Scan for the cell matching the given text and deliver its (x, y) coordinate at center. 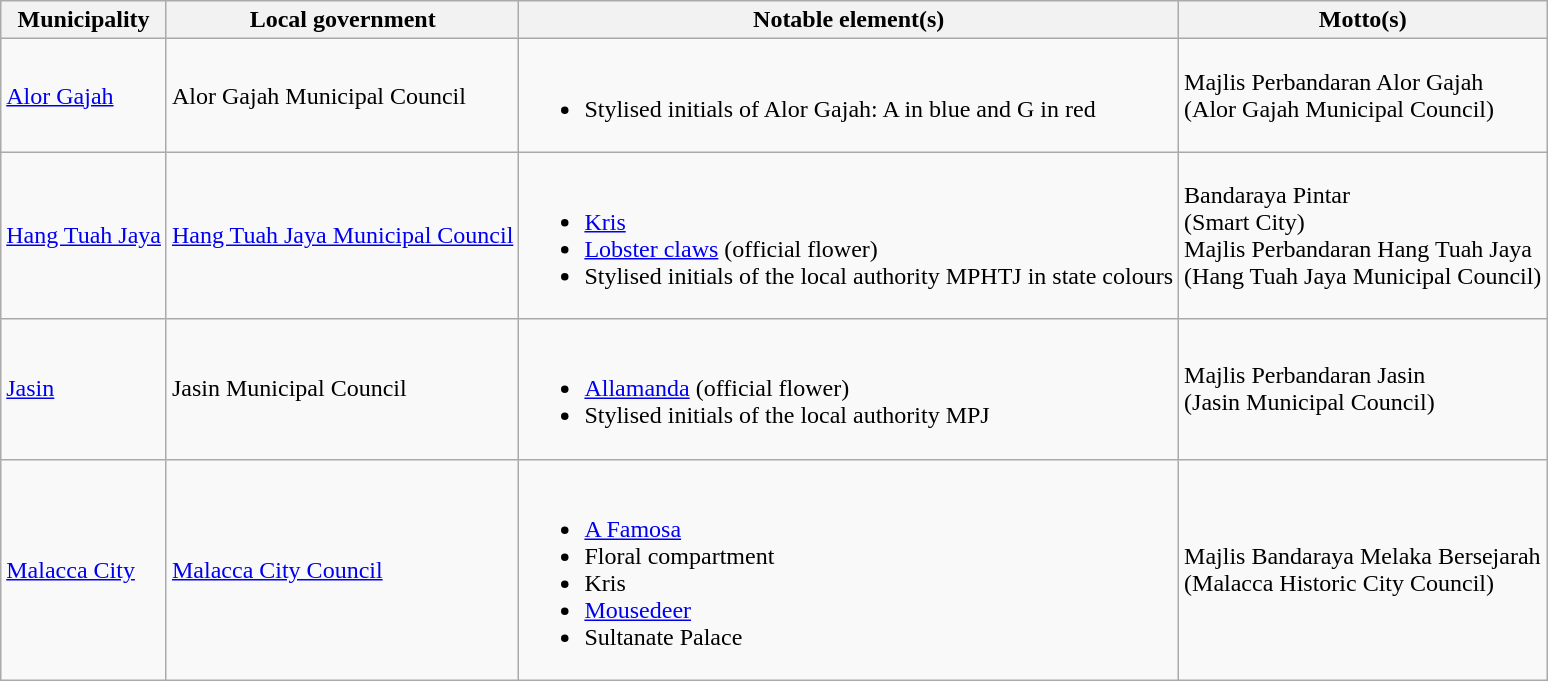
Motto(s) (1363, 20)
Notable element(s) (849, 20)
A FamosaFloral compartmentKrisMousedeerSultanate Palace (849, 570)
Jasin (84, 389)
Municipality (84, 20)
Allamanda (official flower)Stylised initials of the local authority MPJ (849, 389)
Hang Tuah Jaya Municipal Council (342, 236)
Majlis Bandaraya Melaka Bersejarah(Malacca Historic City Council) (1363, 570)
Local government (342, 20)
Stylised initials of Alor Gajah: A in blue and G in red (849, 96)
Bandaraya Pintar(Smart City)Majlis Perbandaran Hang Tuah Jaya(Hang Tuah Jaya Municipal Council) (1363, 236)
Majlis Perbandaran Jasin(Jasin Municipal Council) (1363, 389)
Majlis Perbandaran Alor Gajah(Alor Gajah Municipal Council) (1363, 96)
KrisLobster claws (official flower)Stylised initials of the local authority MPHTJ in state colours (849, 236)
Malacca City Council (342, 570)
Hang Tuah Jaya (84, 236)
Alor Gajah (84, 96)
Alor Gajah Municipal Council (342, 96)
Jasin Municipal Council (342, 389)
Malacca City (84, 570)
